Identify which cell holds the provided text, then report its (X, Y) central coordinate. 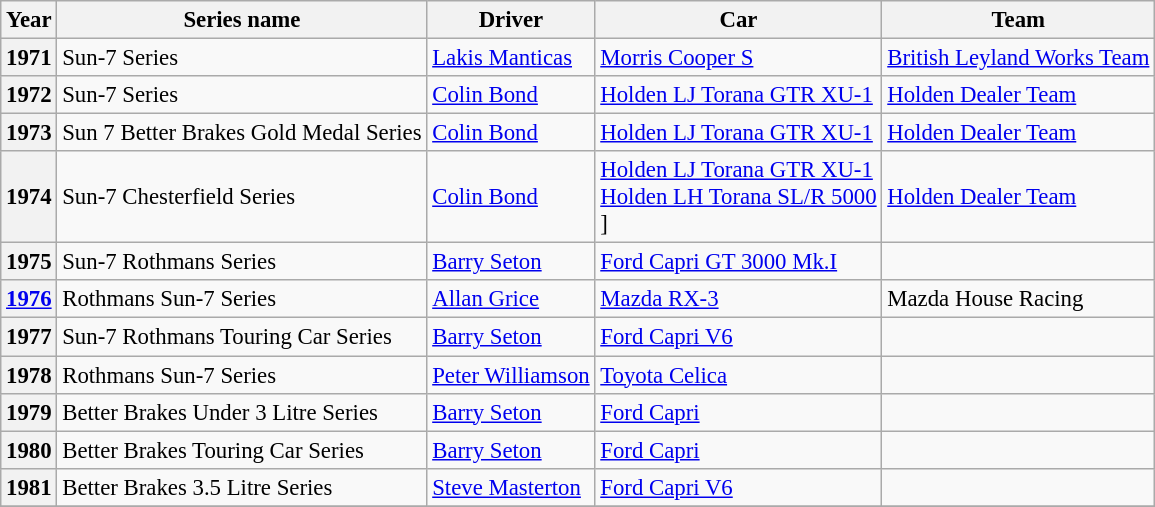
Peter Williamson (511, 375)
Toyota Celica (738, 375)
Sun-7 Rothmans Touring Car Series (242, 337)
Ford Capri GT 3000 Mk.I (738, 262)
Sun 7 Better Brakes Gold Medal Series (242, 133)
1974 (29, 197)
Better Brakes Under 3 Litre Series (242, 412)
Better Brakes Touring Car Series (242, 450)
Year (29, 20)
1979 (29, 412)
1981 (29, 487)
1973 (29, 133)
Mazda RX-3 (738, 299)
Allan Grice (511, 299)
1978 (29, 375)
Holden LJ Torana GTR XU-1 Holden LH Torana SL/R 5000] (738, 197)
Sun-7 Rothmans Series (242, 262)
Driver (511, 20)
Mazda House Racing (1018, 299)
1972 (29, 95)
Series name (242, 20)
Morris Cooper S (738, 58)
Lakis Manticas (511, 58)
1971 (29, 58)
1976 (29, 299)
Team (1018, 20)
1975 (29, 262)
Better Brakes 3.5 Litre Series (242, 487)
British Leyland Works Team (1018, 58)
Car (738, 20)
1977 (29, 337)
Sun-7 Chesterfield Series (242, 197)
Steve Masterton (511, 487)
1980 (29, 450)
